Determine the [x, y] coordinate at the center of the cell enclosing the given text.  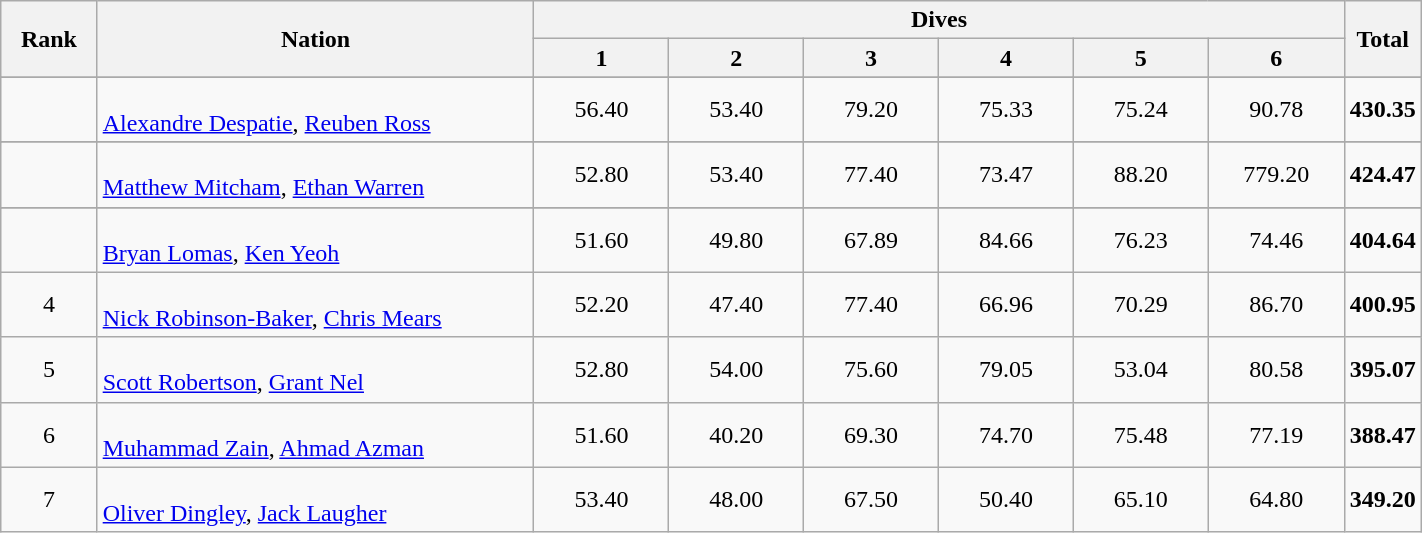
779.20 [1276, 174]
Oliver Dingley, Jack Laugher [316, 500]
75.33 [1006, 110]
Scott Robertson, Grant Nel [316, 370]
Rank [49, 39]
65.10 [1140, 500]
79.20 [872, 110]
70.29 [1140, 304]
90.78 [1276, 110]
430.35 [1382, 110]
400.95 [1382, 304]
7 [49, 500]
52.20 [602, 304]
73.47 [1006, 174]
Bryan Lomas, Ken Yeoh [316, 240]
Nick Robinson-Baker, Chris Mears [316, 304]
349.20 [1382, 500]
1 [602, 58]
3 [872, 58]
66.96 [1006, 304]
86.70 [1276, 304]
Matthew Mitcham, Ethan Warren [316, 174]
64.80 [1276, 500]
49.80 [736, 240]
53.04 [1140, 370]
Total [1382, 39]
74.46 [1276, 240]
Dives [939, 20]
395.07 [1382, 370]
74.70 [1006, 434]
75.60 [872, 370]
67.50 [872, 500]
48.00 [736, 500]
424.47 [1382, 174]
Muhammad Zain, Ahmad Azman [316, 434]
67.89 [872, 240]
2 [736, 58]
56.40 [602, 110]
404.64 [1382, 240]
Nation [316, 39]
40.20 [736, 434]
388.47 [1382, 434]
54.00 [736, 370]
75.24 [1140, 110]
76.23 [1140, 240]
84.66 [1006, 240]
77.19 [1276, 434]
Alexandre Despatie, Reuben Ross [316, 110]
88.20 [1140, 174]
75.48 [1140, 434]
69.30 [872, 434]
80.58 [1276, 370]
50.40 [1006, 500]
79.05 [1006, 370]
47.40 [736, 304]
